Capture the cell that displays the provided text and extract its (X, Y) central coordinate. 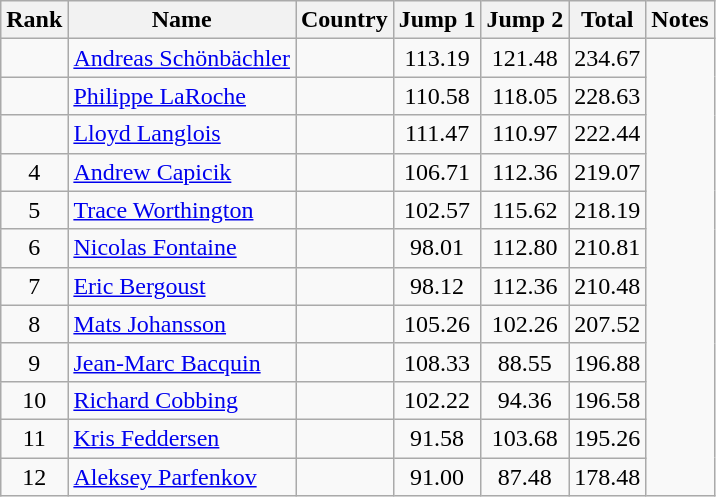
196.88 (608, 362)
113.19 (437, 58)
178.48 (608, 477)
Lloyd Langlois (182, 134)
Mats Johansson (182, 324)
210.48 (608, 286)
219.07 (608, 172)
5 (34, 210)
111.47 (437, 134)
11 (34, 438)
Name (182, 20)
Philippe LaRoche (182, 96)
6 (34, 248)
210.81 (608, 248)
10 (34, 400)
102.57 (437, 210)
Rank (34, 20)
Jump 1 (437, 20)
110.58 (437, 96)
Nicolas Fontaine (182, 248)
12 (34, 477)
Total (608, 20)
98.12 (437, 286)
Richard Cobbing (182, 400)
4 (34, 172)
195.26 (608, 438)
106.71 (437, 172)
91.58 (437, 438)
108.33 (437, 362)
196.58 (608, 400)
218.19 (608, 210)
9 (34, 362)
121.48 (525, 58)
Aleksey Parfenkov (182, 477)
102.26 (525, 324)
Trace Worthington (182, 210)
Andreas Schönbächler (182, 58)
112.80 (525, 248)
110.97 (525, 134)
94.36 (525, 400)
115.62 (525, 210)
Andrew Capicik (182, 172)
91.00 (437, 477)
Jump 2 (525, 20)
88.55 (525, 362)
Notes (680, 20)
7 (34, 286)
Country (345, 20)
87.48 (525, 477)
98.01 (437, 248)
8 (34, 324)
Kris Feddersen (182, 438)
234.67 (608, 58)
105.26 (437, 324)
Eric Bergoust (182, 286)
207.52 (608, 324)
222.44 (608, 134)
Jean-Marc Bacquin (182, 362)
102.22 (437, 400)
103.68 (525, 438)
228.63 (608, 96)
118.05 (525, 96)
